Capture the cell that displays the provided text and extract its (X, Y) central coordinate. 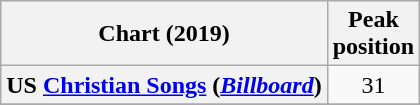
Chart (2019) (164, 34)
US Christian Songs (Billboard) (164, 85)
Peak position (373, 34)
31 (373, 85)
